Determine the [X, Y] coordinate at the center of the cell enclosing the given text.  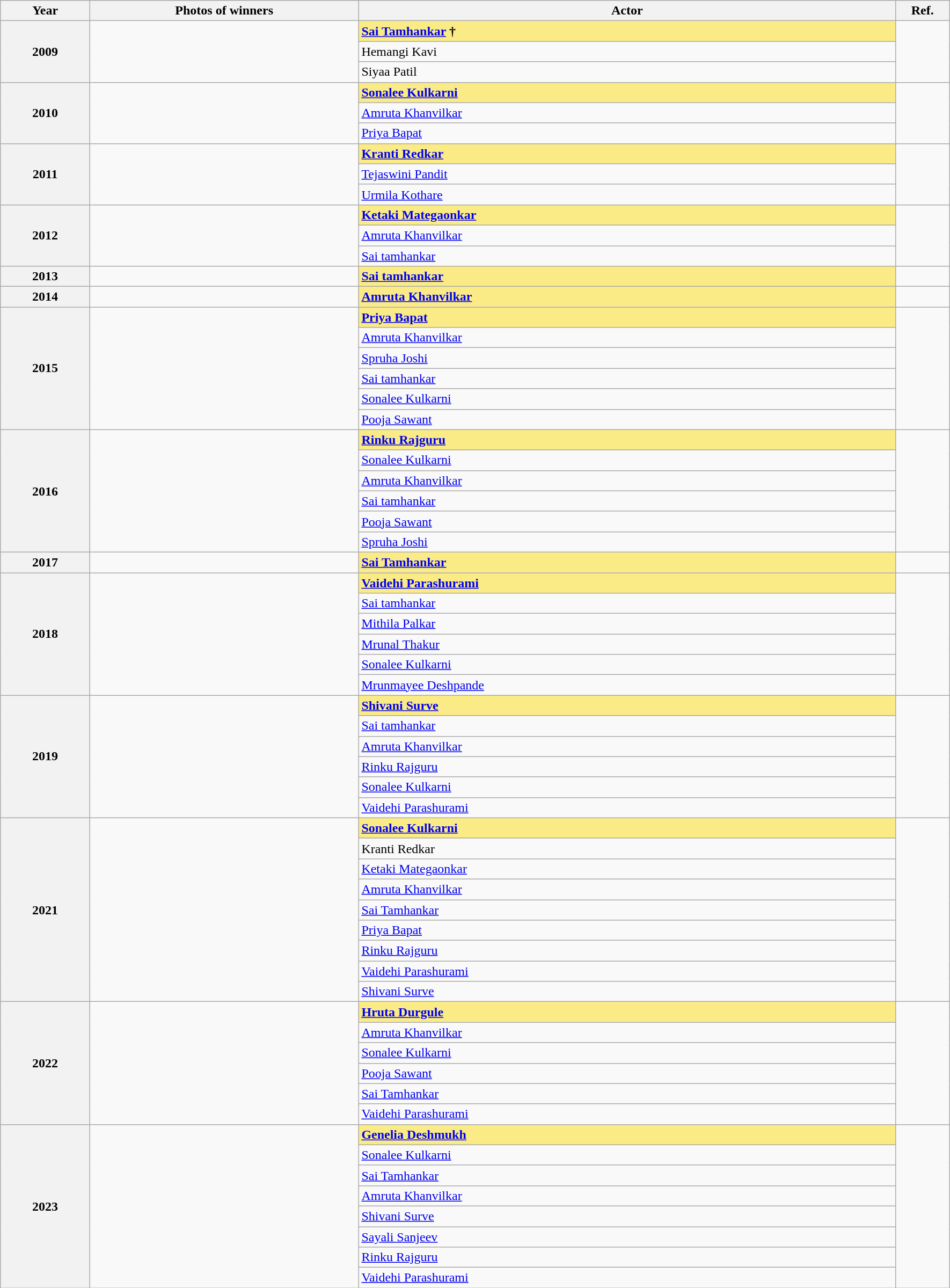
Urmila Kothare [627, 194]
2023 [45, 1206]
Sayali Sanjeev [627, 1236]
2011 [45, 174]
2018 [45, 634]
2010 [45, 113]
2015 [45, 368]
Hruta Durgule [627, 1012]
Tejaswini Pandit [627, 174]
Photos of winners [224, 11]
Ref. [923, 11]
Sai Tamhankar † [627, 31]
Hemangi Kavi [627, 52]
2014 [45, 297]
2019 [45, 756]
Mrunal Thakur [627, 644]
Mithila Palkar [627, 624]
Siyaa Patil [627, 72]
Mrunmayee Deshpande [627, 685]
2013 [45, 276]
2009 [45, 52]
Year [45, 11]
2012 [45, 235]
2021 [45, 909]
2022 [45, 1063]
2017 [45, 562]
2016 [45, 491]
Actor [627, 11]
Genelia Deshmukh [627, 1134]
